Search for the cell housing the specified text and yield its (X, Y) center coordinate. 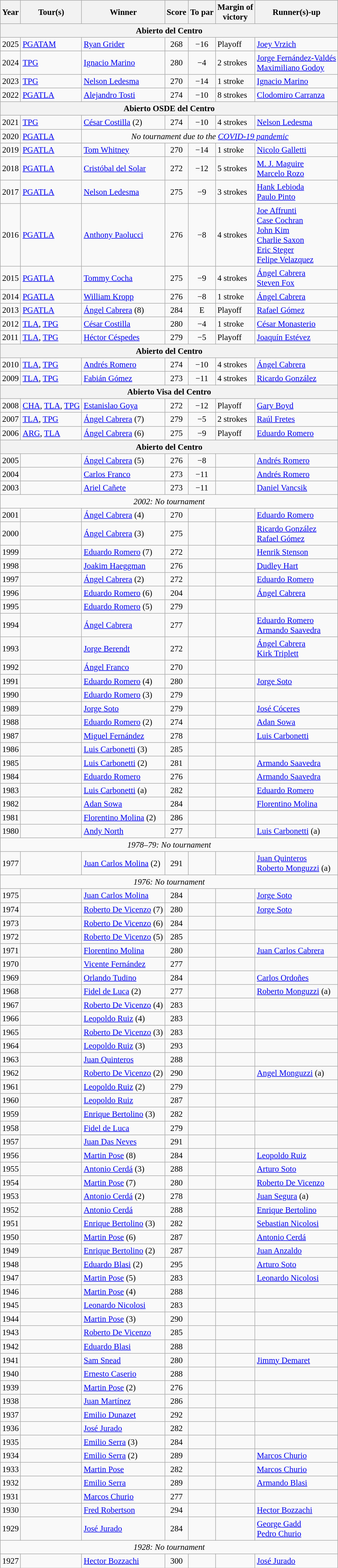
Antonio Cerdá (3) (123, 1169)
Fabián Gómez (123, 379)
1936 (11, 1428)
Martin Pose (7) (123, 1183)
Tommy Cocha (123, 278)
1928: No tournament (169, 1547)
204 (177, 593)
Nicolo Galletti (297, 150)
PGATAM (51, 44)
Leopoldo Ruiz (3) (123, 1046)
1944 (11, 1319)
Cristóbal del Solar (123, 169)
Ángel Cabrera (4) (123, 515)
5 strokes (236, 169)
8 strokes (236, 95)
Eduardo Romero (2) (123, 722)
Luis Carbonetti (3) (123, 749)
2018 (11, 169)
Juan Carlos Molina (123, 896)
1990 (11, 695)
2019 (11, 150)
1966 (11, 1019)
1962 (11, 1073)
Emilio Dunazet (123, 1415)
Alejandro Tosti (123, 95)
Andy North (123, 831)
Ángel Cabrera (7) (123, 420)
2022 (11, 95)
2013 (11, 310)
Carlos Franco (123, 474)
1964 (11, 1046)
Leopoldo Ruiz (4) (123, 1019)
To par (202, 12)
292 (177, 1415)
1969 (11, 978)
1933 (11, 1470)
Joe Affrunti Case Cochran John Kim Charlie Saxon Eric Steger Felipe Velazquez (297, 235)
Score (177, 12)
Raúl Fretes (297, 420)
1989 (11, 708)
Estanislao Goya (123, 406)
Joey Vrzich (297, 44)
Anthony Paolucci (123, 235)
Martin Pose (5) (123, 1278)
Juan Carlos Molina (2) (123, 863)
1976: No tournament (169, 882)
Eduardo Romero (7) (123, 552)
Abierto OSDE del Centro (169, 109)
Fred Robertson (123, 1510)
1931 (11, 1497)
Ernesto Caserio (123, 1374)
2025 (11, 44)
1986 (11, 749)
1943 (11, 1333)
1967 (11, 1005)
Ángel Cabrera Kirk Triplett (297, 649)
Martin Pose (8) (123, 1155)
Joaquín Estévez (297, 338)
Vicente Fernández (123, 964)
Ricardo González (297, 379)
Margin ofvictory (236, 12)
Clodomiro Carranza (297, 95)
Roberto Monguzzi (a) (297, 991)
Armando Blasi (297, 1483)
1930 (11, 1510)
1983 (11, 790)
1953 (11, 1196)
ARG, TLA (51, 433)
Emilio Serra (3) (123, 1442)
2023 (11, 81)
1999 (11, 552)
Héctor Céspedes (123, 338)
Luis Carbonetti (2) (123, 763)
1975 (11, 896)
Roberto De Vicenzo (3) (123, 1032)
Emilio Serra (123, 1483)
2014 (11, 296)
Hank Lebioda Paulo Pinto (297, 192)
Ángel Cabrera (5) (123, 460)
1932 (11, 1483)
1945 (11, 1305)
1971 (11, 950)
2005 (11, 460)
Henrik Stenson (297, 552)
1985 (11, 763)
Martin Pose (6) (123, 1237)
1995 (11, 607)
1952 (11, 1210)
Tom Whitney (123, 150)
Martin Pose (3) (123, 1319)
1927 (11, 1561)
1998 (11, 566)
Jimmy Demaret (297, 1360)
2001 (11, 515)
Sam Snead (123, 1360)
1974 (11, 909)
1977 (11, 863)
1938 (11, 1401)
Sebastian Nicolosi (297, 1224)
1935 (11, 1442)
1946 (11, 1292)
1994 (11, 626)
1929 (11, 1529)
2000 (11, 533)
Jorge Berendt (123, 649)
2024 (11, 63)
Roberto De Vicenzo (4) (123, 1005)
2021 (11, 122)
1937 (11, 1415)
300 (177, 1561)
George Gadd Pedro Churio (297, 1529)
Ángel Cabrera (2) (123, 579)
Angel Monguzzi (a) (297, 1073)
Jorge Fernández-Valdés Maximiliano Godoy (297, 63)
Rafael Gómez (297, 310)
1934 (11, 1456)
Florentino Molina (2) (123, 818)
1984 (11, 777)
2017 (11, 192)
1959 (11, 1114)
Martin Pose (4) (123, 1292)
2010 (11, 365)
1980 (11, 831)
2008 (11, 406)
1956 (11, 1155)
1958 (11, 1128)
1963 (11, 1060)
1957 (11, 1141)
Martin Pose (2) (123, 1387)
2003 (11, 488)
Juan Quinteros Roberto Monguzzi (a) (297, 863)
Leopoldo Ruiz (2) (123, 1087)
José Cóceres (297, 708)
Juan Das Neves (123, 1141)
2002: No tournament (169, 501)
Enrique Bertolino (297, 1210)
Eduardo Romero (5) (123, 607)
CHA, TLA, TPG (51, 406)
1954 (11, 1183)
Abierto Visa del Centro (169, 392)
1997 (11, 579)
2007 (11, 420)
Carlos Ordoñes (297, 978)
2009 (11, 379)
1968 (11, 991)
Juan Quinteros (123, 1060)
2006 (11, 433)
Tour(s) (51, 12)
1949 (11, 1251)
1940 (11, 1374)
294 (177, 1510)
295 (177, 1265)
1961 (11, 1087)
César Costilla (2) (123, 122)
1993 (11, 649)
Juan Carlos Cabrera (297, 950)
Ángel Cabrera Steven Fox (297, 278)
268 (177, 44)
Ángel Cabrera (6) (123, 433)
Ariel Cañete (123, 488)
Ángel Cabrera (8) (123, 310)
1939 (11, 1387)
Emilio Serra (2) (123, 1456)
2011 (11, 338)
2016 (11, 235)
César Costilla (123, 324)
Juan Martínez (123, 1401)
Martin Pose (123, 1470)
César Monasterio (297, 324)
1981 (11, 818)
1955 (11, 1169)
Eduardo Romero Armando Saavedra (297, 626)
1951 (11, 1224)
1942 (11, 1346)
Eduardo Romero (4) (123, 681)
1982 (11, 804)
Gary Boyd (297, 406)
Eduardo Romero (3) (123, 695)
Runner(s)-up (297, 12)
Dudley Hart (297, 566)
1941 (11, 1360)
Ryan Grider (123, 44)
1992 (11, 667)
293 (177, 1046)
Joakim Haeggman (123, 566)
3 strokes (236, 192)
Eduardo Romero (6) (123, 593)
Roberto De Vicenzo (5) (123, 937)
Antonio Cerdá (2) (123, 1196)
281 (177, 763)
Eduardo Blasi (2) (123, 1265)
M. J. Maguire Marcelo Rozo (297, 169)
Winner (123, 12)
Ángel Cabrera (3) (123, 533)
Roberto De Vicenzo (6) (123, 923)
Fidel de Luca (123, 1128)
Orlando Tudino (123, 978)
Roberto De Vicenzo (7) (123, 909)
Year (11, 12)
Ricardo González Rafael Gómez (297, 533)
Juan Segura (a) (297, 1196)
Juan Anzaldo (297, 1251)
1991 (11, 681)
Luis Carbonetti (297, 736)
1996 (11, 593)
1965 (11, 1032)
1978–79: No tournament (169, 845)
2004 (11, 474)
1988 (11, 722)
Daniel Vancsik (297, 488)
1948 (11, 1265)
Enrique Bertolino (2) (123, 1251)
2012 (11, 324)
Ángel Franco (123, 667)
William Kropp (123, 296)
1987 (11, 736)
Eduardo Blasi (123, 1346)
No tournament due to the COVID-19 pandemic (210, 136)
Fidel de Luca (2) (123, 991)
Miguel Fernández (123, 736)
−16 (202, 44)
1973 (11, 923)
E (202, 310)
1947 (11, 1278)
1950 (11, 1237)
1970 (11, 964)
2020 (11, 136)
1960 (11, 1100)
1972 (11, 937)
2015 (11, 278)
Roberto De Vicenzo (2) (123, 1073)
